Return (X, Y) of the center of cell containing provided text 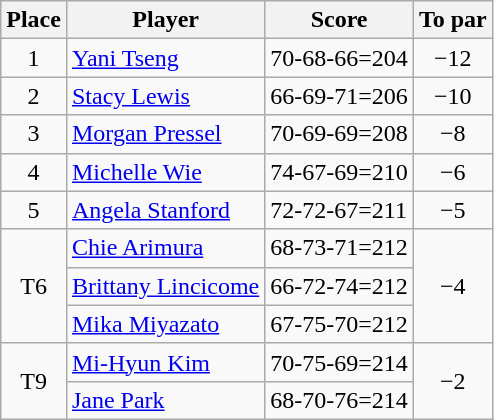
Score (340, 20)
3 (34, 134)
68-70-76=214 (340, 400)
4 (34, 172)
Mika Miyazato (165, 324)
72-72-67=211 (340, 210)
Michelle Wie (165, 172)
Mi-Hyun Kim (165, 362)
Stacy Lewis (165, 96)
Brittany Lincicome (165, 286)
Place (34, 20)
−2 (452, 381)
66-69-71=206 (340, 96)
−10 (452, 96)
66-72-74=212 (340, 286)
2 (34, 96)
T6 (34, 286)
67-75-70=212 (340, 324)
−6 (452, 172)
Chie Arimura (165, 248)
Angela Stanford (165, 210)
Yani Tseng (165, 58)
70-69-69=208 (340, 134)
74-67-69=210 (340, 172)
T9 (34, 381)
68-73-71=212 (340, 248)
Morgan Pressel (165, 134)
Jane Park (165, 400)
−5 (452, 210)
70-75-69=214 (340, 362)
70-68-66=204 (340, 58)
Player (165, 20)
To par (452, 20)
−12 (452, 58)
−4 (452, 286)
5 (34, 210)
−8 (452, 134)
1 (34, 58)
